From the cell containing the given text, extract its center point as (X, Y) coordinate. 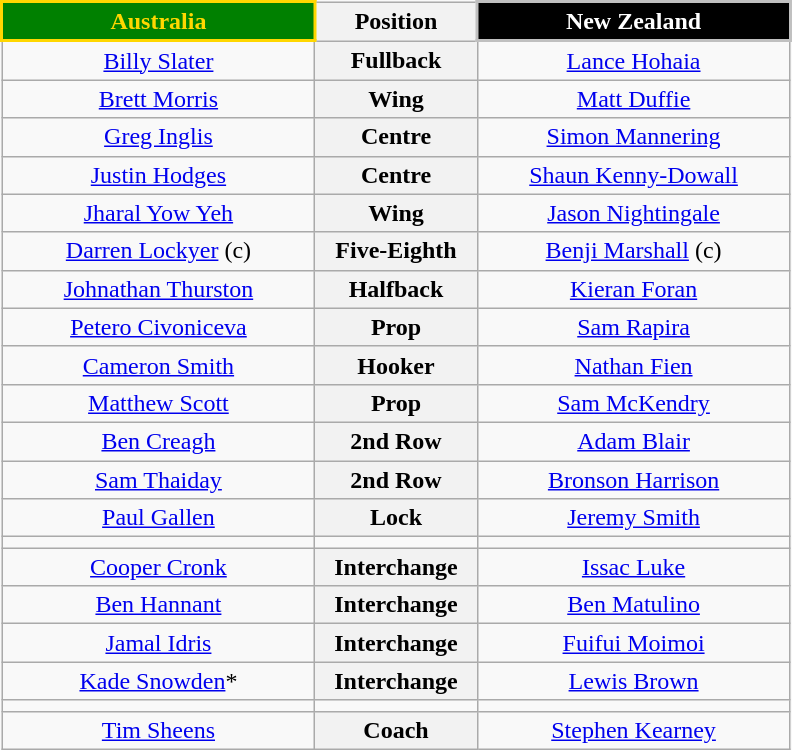
Issac Luke (634, 567)
Darren Lockyer (c) (158, 251)
Sam Thaiday (158, 479)
Petero Civoniceva (158, 327)
Ben Creagh (158, 441)
Sam McKendry (634, 403)
Jason Nightingale (634, 213)
Jharal Yow Yeh (158, 213)
Cooper Cronk (158, 567)
Johnathan Thurston (158, 289)
Stephen Kearney (634, 730)
Bronson Harrison (634, 479)
Lance Hohaia (634, 60)
Shaun Kenny-Dowall (634, 175)
Cameron Smith (158, 365)
Lewis Brown (634, 681)
Ben Hannant (158, 605)
Billy Slater (158, 60)
Kieran Foran (634, 289)
Lock (396, 518)
Fullback (396, 60)
Kade Snowden* (158, 681)
Halfback (396, 289)
New Zealand (634, 22)
Jeremy Smith (634, 518)
Matt Duffie (634, 99)
Australia (158, 22)
Tim Sheens (158, 730)
Adam Blair (634, 441)
Simon Mannering (634, 137)
Fuifui Moimoi (634, 643)
Brett Morris (158, 99)
Matthew Scott (158, 403)
Greg Inglis (158, 137)
Nathan Fien (634, 365)
Benji Marshall (c) (634, 251)
Ben Matulino (634, 605)
Five-Eighth (396, 251)
Position (396, 22)
Jamal Idris (158, 643)
Hooker (396, 365)
Sam Rapira (634, 327)
Coach (396, 730)
Justin Hodges (158, 175)
Paul Gallen (158, 518)
